Return the (X, Y) coordinate for the center point of the cell that contains the specified text.  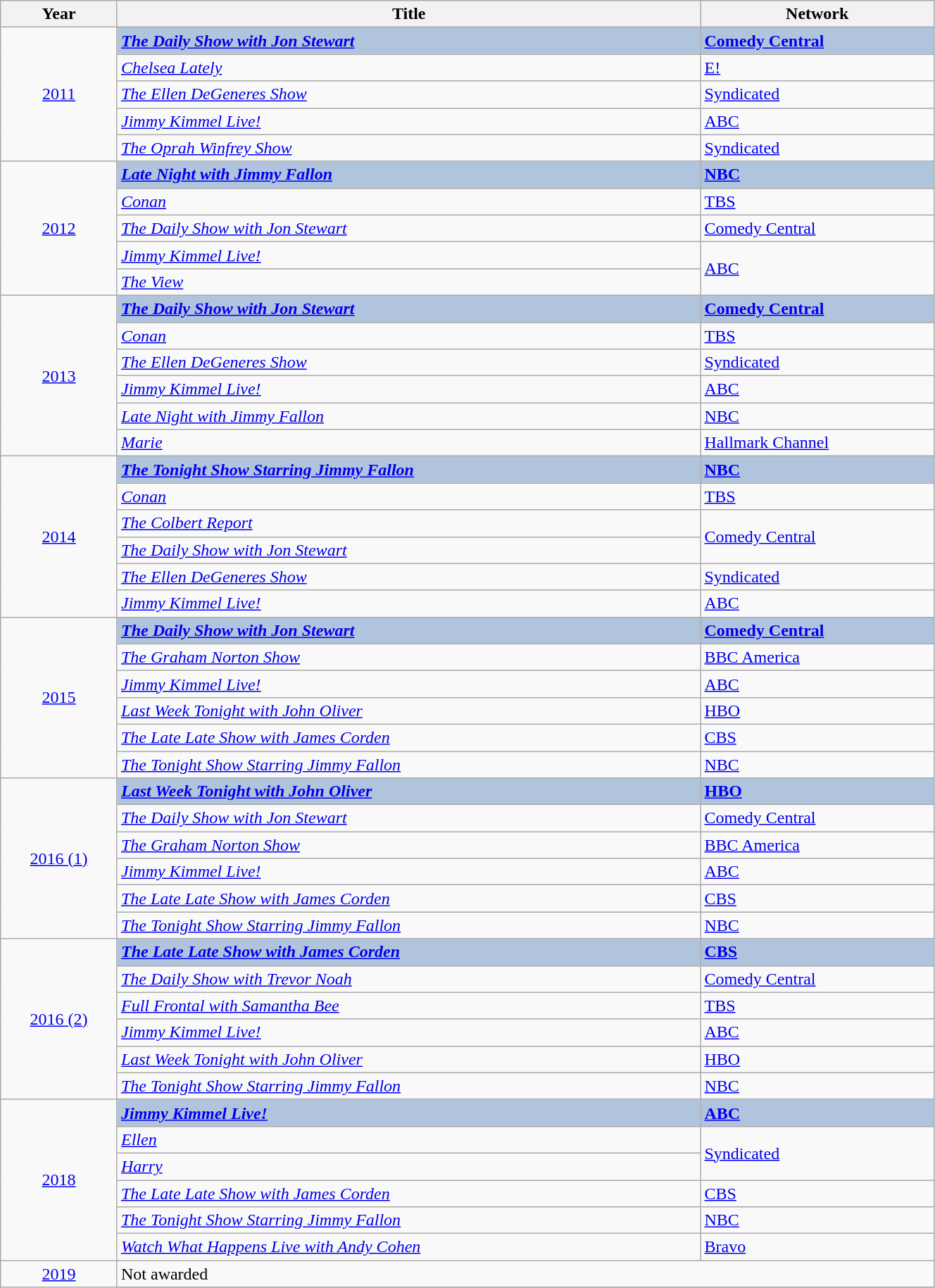
Marie (408, 443)
Chelsea Lately (408, 68)
2011 (59, 94)
2016 (2) (59, 1019)
The Daily Show with Trevor Noah (408, 979)
Harry (408, 1166)
Ellen (408, 1139)
Network (817, 14)
The View (408, 282)
Hallmark Channel (817, 443)
2019 (59, 1274)
Watch What Happens Live with Andy Cohen (408, 1247)
2014 (59, 537)
2013 (59, 375)
E! (817, 68)
The Oprah Winfrey Show (408, 148)
Full Frontal with Samantha Bee (408, 1006)
2012 (59, 228)
Year (59, 14)
2016 (1) (59, 858)
Not awarded (525, 1274)
2018 (59, 1180)
2015 (59, 697)
The Colbert Report (408, 523)
Bravo (817, 1247)
Title (408, 14)
